Pinpoint the cell where the given text exists, returning its (X, Y) midpoint coordinate. 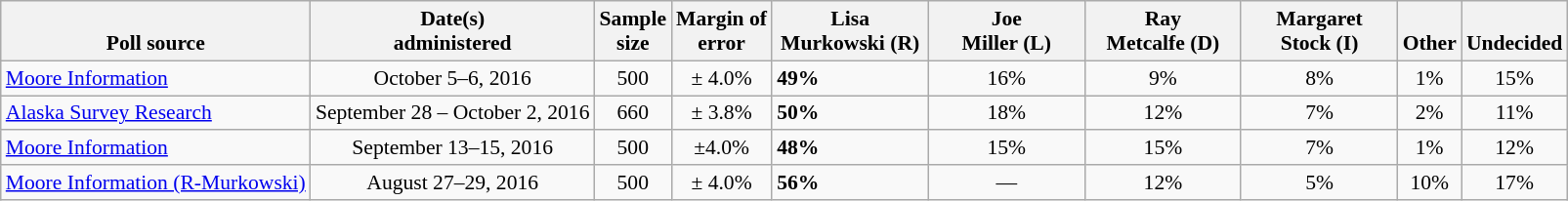
48% (850, 148)
Margin oferror (721, 31)
18% (1006, 113)
8% (1319, 78)
5% (1319, 182)
Moore Information (R-Murkowski) (156, 182)
16% (1006, 78)
56% (850, 182)
— (1006, 182)
9% (1163, 78)
11% (1514, 113)
October 5–6, 2016 (453, 78)
±4.0% (721, 148)
LisaMurkowski (R) (850, 31)
Other (1430, 31)
Samplesize (633, 31)
Joe Miller (L) (1006, 31)
Date(s)administered (453, 31)
2% (1430, 113)
660 (633, 113)
September 28 – October 2, 2016 (453, 113)
17% (1514, 182)
Poll source (156, 31)
Undecided (1514, 31)
Alaska Survey Research (156, 113)
± 3.8% (721, 113)
September 13–15, 2016 (453, 148)
MargaretStock (I) (1319, 31)
RayMetcalfe (D) (1163, 31)
50% (850, 113)
49% (850, 78)
10% (1430, 182)
August 27–29, 2016 (453, 182)
